Return (x, y) of the center of cell containing provided text 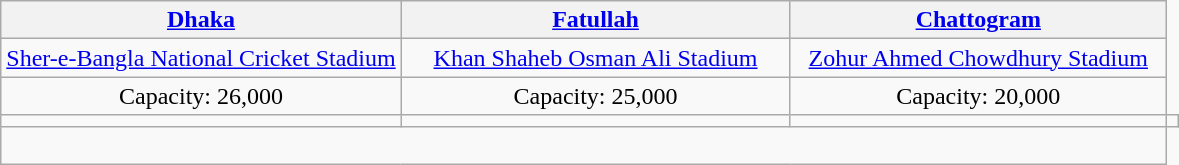
Khan Shaheb Osman Ali Stadium (596, 58)
Capacity: 25,000 (596, 96)
Zohur Ahmed Chowdhury Stadium (978, 58)
Chattogram (978, 20)
Capacity: 26,000 (201, 96)
Capacity: 20,000 (978, 96)
Sher-e-Bangla National Cricket Stadium (201, 58)
Fatullah (596, 20)
Dhaka (201, 20)
